Identify which cell holds the provided text, then report its [x, y] central coordinate. 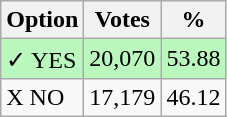
X NO [42, 97]
46.12 [194, 97]
% [194, 20]
Votes [122, 20]
Option [42, 20]
17,179 [122, 97]
53.88 [194, 59]
20,070 [122, 59]
✓ YES [42, 59]
